Output the (x, y) coordinate of the center of the cell containing the given text.  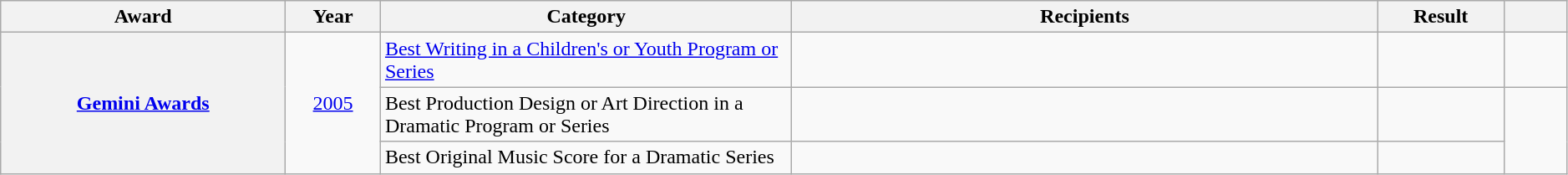
Result (1441, 17)
Best Original Music Score for a Dramatic Series (586, 157)
Category (586, 17)
Recipients (1084, 17)
Best Production Design or Art Direction in a Dramatic Program or Series (586, 114)
2005 (333, 103)
Gemini Awards (144, 103)
Award (144, 17)
Best Writing in a Children's or Youth Program or Series (586, 60)
Year (333, 17)
